Provide the (x, y) coordinate of the cell's center where the given text is located.  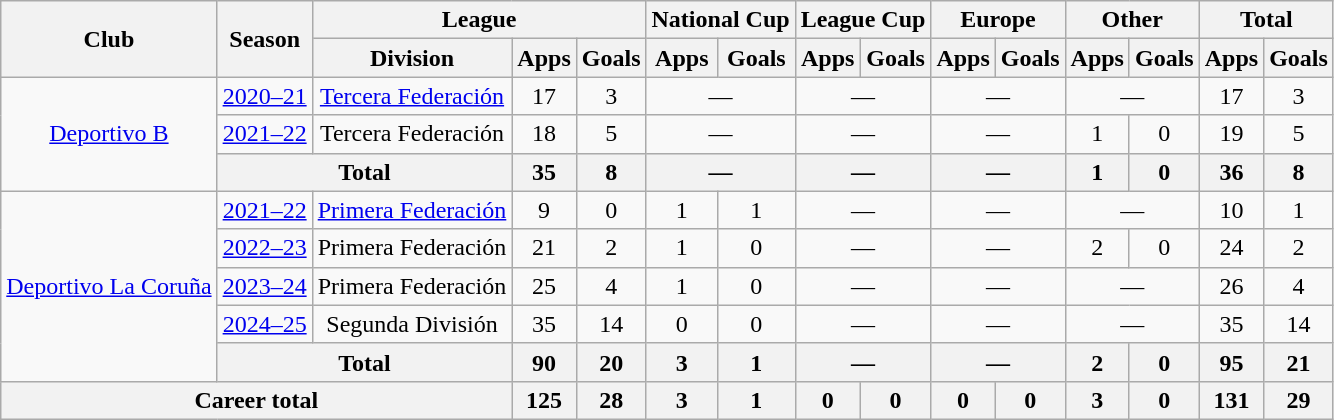
125 (544, 400)
95 (1231, 362)
131 (1231, 400)
League (479, 20)
Segunda División (412, 324)
National Cup (720, 20)
25 (544, 286)
2023–24 (264, 286)
24 (1231, 248)
Season (264, 39)
10 (1231, 210)
2024–25 (264, 324)
29 (1299, 400)
2022–23 (264, 248)
Deportivo B (109, 134)
9 (544, 210)
19 (1231, 134)
28 (611, 400)
Career total (256, 400)
Other (1132, 20)
Division (412, 58)
Club (109, 39)
Deportivo La Coruña (109, 286)
20 (611, 362)
26 (1231, 286)
League Cup (863, 20)
36 (1231, 172)
Europe (998, 20)
18 (544, 134)
90 (544, 362)
2020–21 (264, 96)
